Provide the (X, Y) coordinate of the cell's center where the given text is located.  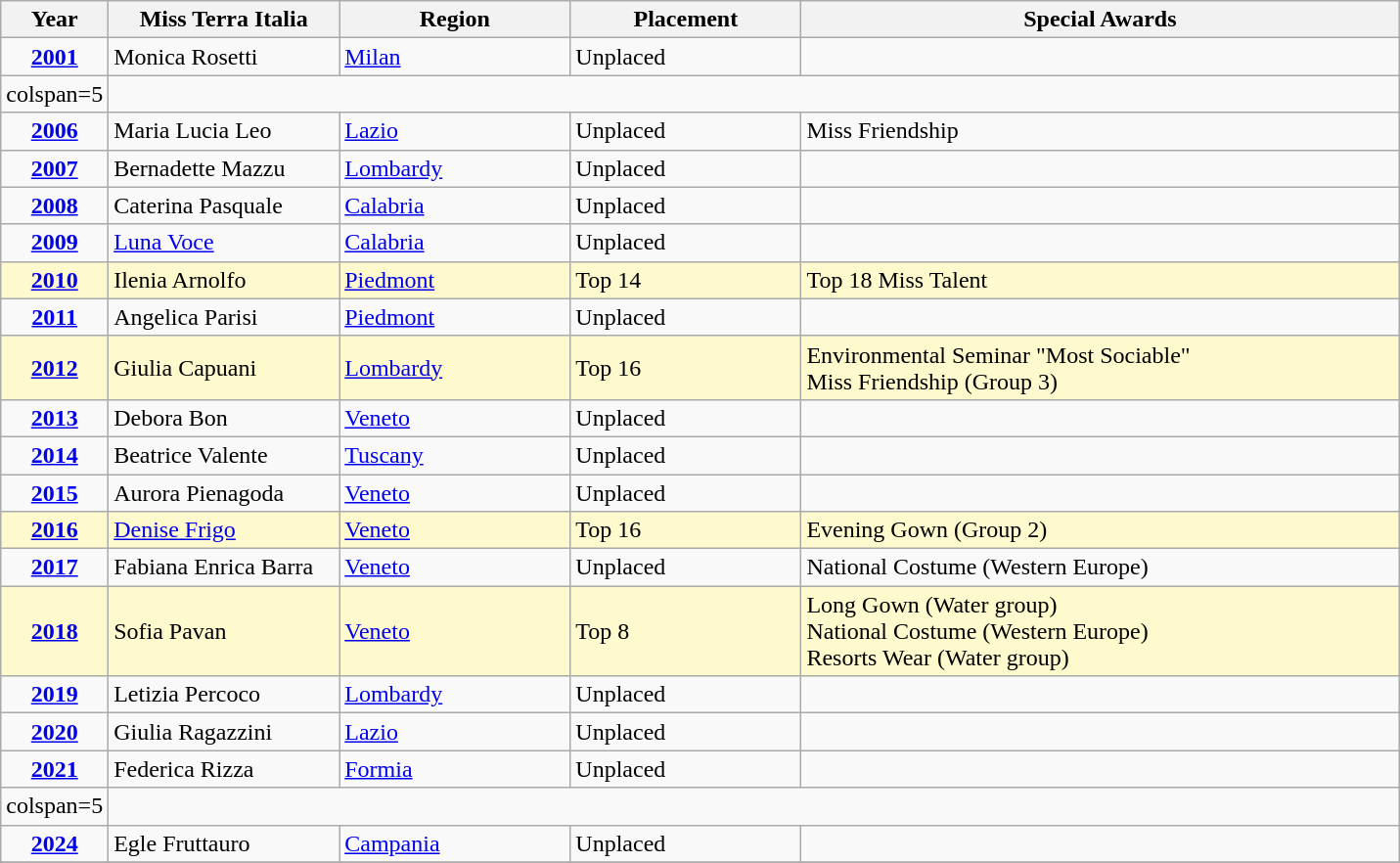
2021 (55, 769)
Denise Frigo (224, 530)
Top 14 (686, 280)
2010 (55, 280)
2012 (55, 368)
Fabiana Enrica Barra (224, 568)
2014 (55, 455)
2024 (55, 843)
Miss Terra Italia (224, 20)
Miss Friendship (1100, 131)
Year (55, 20)
Beatrice Valente (224, 455)
Top 18 Miss Talent (1100, 280)
Evening Gown (Group 2) (1100, 530)
Giulia Capuani (224, 368)
2018 (55, 631)
Angelica Parisi (224, 317)
2006 (55, 131)
Environmental Seminar "Most Sociable" Miss Friendship (Group 3) (1100, 368)
Region (455, 20)
Giulia Ragazzini (224, 732)
Top 8 (686, 631)
Luna Voce (224, 243)
2011 (55, 317)
Sofia Pavan (224, 631)
Formia (455, 769)
Debora Bon (224, 418)
Tuscany (455, 455)
Caterina Pasquale (224, 205)
2015 (55, 492)
2001 (55, 57)
Campania (455, 843)
Placement (686, 20)
Bernadette Mazzu (224, 168)
Letizia Percoco (224, 695)
National Costume (Western Europe) (1100, 568)
2013 (55, 418)
2020 (55, 732)
Milan (455, 57)
2019 (55, 695)
Long Gown (Water group) National Costume (Western Europe) Resorts Wear (Water group) (1100, 631)
Federica Rizza (224, 769)
2008 (55, 205)
Egle Fruttauro (224, 843)
2007 (55, 168)
2009 (55, 243)
Special Awards (1100, 20)
2016 (55, 530)
Aurora Pienagoda (224, 492)
Maria Lucia Leo (224, 131)
Monica Rosetti (224, 57)
2017 (55, 568)
Ilenia Arnolfo (224, 280)
